Find where the given text appears and provide that cell's center as (X, Y) coordinate. 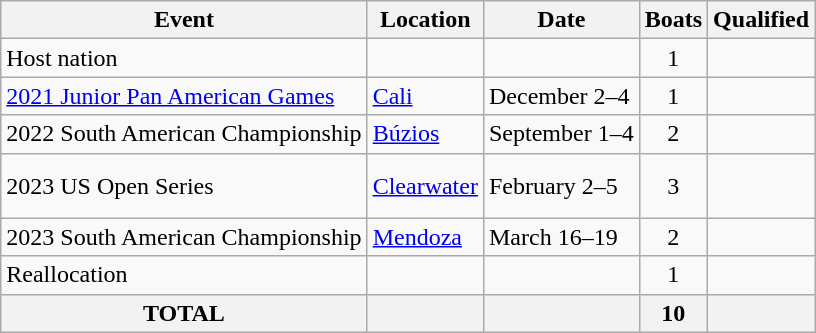
Host nation (184, 58)
Location (425, 20)
Mendoza (425, 237)
2023 South American Championship (184, 237)
2021 Junior Pan American Games (184, 96)
Reallocation (184, 275)
December 2–4 (561, 96)
Boats (673, 20)
March 16–19 (561, 237)
Búzios (425, 134)
2023 US Open Series (184, 186)
Event (184, 20)
February 2–5 (561, 186)
Qualified (762, 20)
3 (673, 186)
2022 South American Championship (184, 134)
Cali (425, 96)
Date (561, 20)
Clearwater (425, 186)
TOTAL (184, 313)
10 (673, 313)
September 1–4 (561, 134)
